Determine the [x, y] coordinate at the center of the cell enclosing the given text.  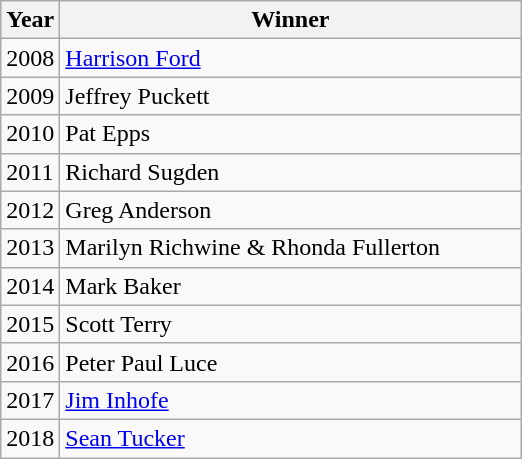
Year [30, 20]
Richard Sugden [290, 172]
Sean Tucker [290, 438]
Harrison Ford [290, 58]
2012 [30, 210]
2013 [30, 248]
Marilyn Richwine & Rhonda Fullerton [290, 248]
Winner [290, 20]
2009 [30, 96]
Jim Inhofe [290, 400]
Pat Epps [290, 134]
Greg Anderson [290, 210]
2018 [30, 438]
2008 [30, 58]
Jeffrey Puckett [290, 96]
2010 [30, 134]
2016 [30, 362]
Peter Paul Luce [290, 362]
2015 [30, 324]
Mark Baker [290, 286]
2014 [30, 286]
2011 [30, 172]
Scott Terry [290, 324]
2017 [30, 400]
